Output the (X, Y) coordinate of the center of the cell containing the given text.  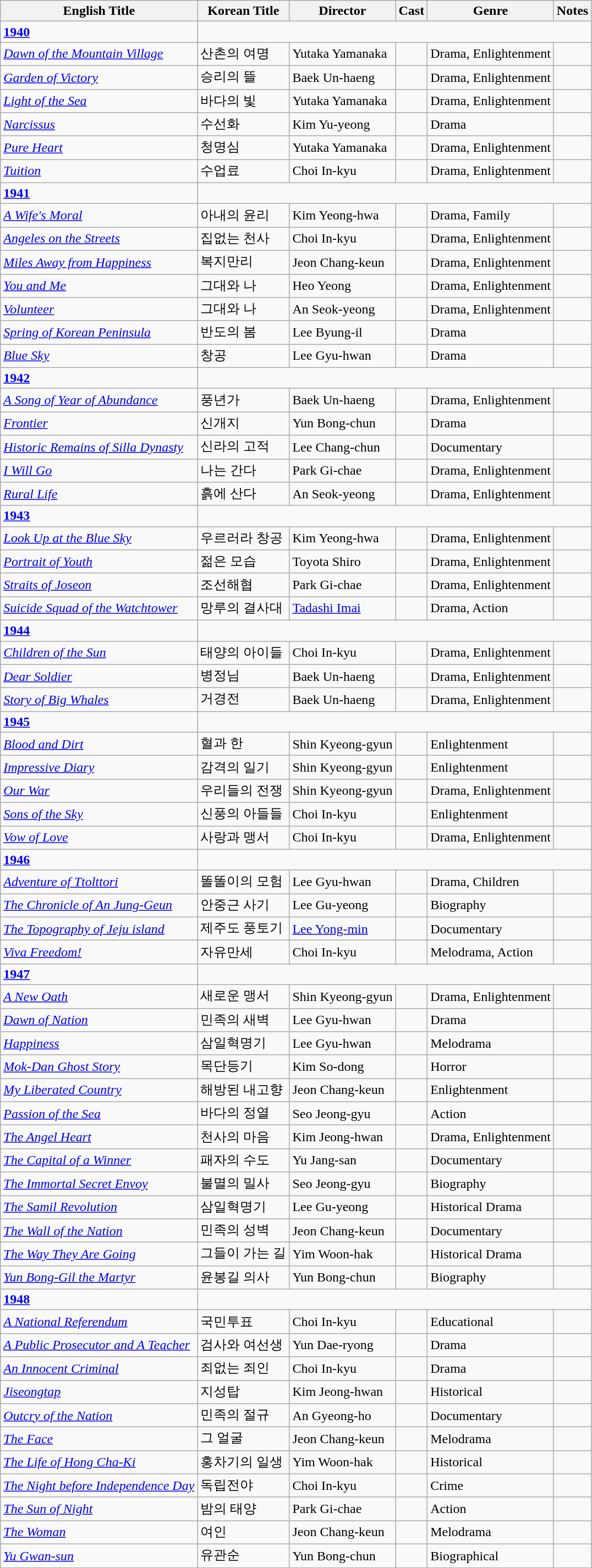
The Life of Hong Cha-Ki (99, 1462)
A New Oath (99, 997)
Educational (491, 1322)
Happiness (99, 1044)
산촌의 여명 (243, 54)
해방된 내고향 (243, 1090)
Yun Bong-Gil the Martyr (99, 1277)
I Will Go (99, 471)
An Gyeong-ho (342, 1416)
그들이 가는 길 (243, 1254)
패자의 수도 (243, 1160)
Historic Remains of Silla Dynasty (99, 447)
새로운 맹서 (243, 997)
Look Up at the Blue Sky (99, 538)
승리의 뜰 (243, 77)
민족의 성벽 (243, 1231)
우르러라 창공 (243, 538)
검사와 여선생 (243, 1345)
Tuition (99, 172)
The Wall of the Nation (99, 1231)
Drama, Children (491, 882)
Melodrama, Action (491, 953)
1943 (99, 516)
Outcry of the Nation (99, 1416)
목단등기 (243, 1067)
A Wife's Moral (99, 216)
Straits of Joseon (99, 585)
나는 간다 (243, 471)
자유만세 (243, 953)
바다의 정열 (243, 1113)
사랑과 맹서 (243, 838)
Spring of Korean Peninsula (99, 332)
Toyota Shiro (342, 562)
Dear Soldier (99, 676)
지성탑 (243, 1393)
1948 (99, 1300)
The Topography of Jeju island (99, 928)
You and Me (99, 286)
Pure Heart (99, 147)
똘똘이의 모험 (243, 882)
국민투표 (243, 1322)
태양의 아이들 (243, 653)
독립전야 (243, 1486)
Vow of Love (99, 838)
Adventure of Ttolttori (99, 882)
The Way They Are Going (99, 1254)
Angeles on the Streets (99, 239)
Light of the Sea (99, 101)
조선해협 (243, 585)
제주도 풍토기 (243, 928)
감격의 일기 (243, 768)
민족의 새벽 (243, 1020)
Kim So-dong (342, 1067)
풍년가 (243, 400)
Children of the Sun (99, 653)
집없는 천사 (243, 239)
Horror (491, 1067)
The Capital of a Winner (99, 1160)
My Liberated Country (99, 1090)
Biographical (491, 1555)
수업료 (243, 172)
죄없는 죄인 (243, 1368)
밤의 태양 (243, 1509)
Drama, Action (491, 608)
유관순 (243, 1555)
Blood and Dirt (99, 744)
Viva Freedom! (99, 953)
Kim Yu-yeong (342, 124)
Impressive Diary (99, 768)
Blue Sky (99, 356)
그 얼굴 (243, 1439)
Lee Yong-min (342, 928)
Drama, Family (491, 216)
홍차기의 일생 (243, 1462)
Suicide Squad of the Watchtower (99, 608)
Lee Chang-chun (342, 447)
Notes (572, 11)
1945 (99, 722)
아내의 윤리 (243, 216)
여인 (243, 1532)
A National Referendum (99, 1322)
Heo Yeong (342, 286)
바다의 빛 (243, 101)
1946 (99, 860)
English Title (99, 11)
Mok-Dan Ghost Story (99, 1067)
젊은 모습 (243, 562)
The Samil Revolution (99, 1208)
Dawn of Nation (99, 1020)
1940 (99, 32)
Tadashi Imai (342, 608)
Portrait of Youth (99, 562)
Director (342, 11)
A Public Prosecutor and A Teacher (99, 1345)
Yun Dae-ryong (342, 1345)
천사의 마음 (243, 1137)
신개지 (243, 423)
망루의 결사대 (243, 608)
1947 (99, 974)
Dawn of the Mountain Village (99, 54)
거경전 (243, 700)
민족의 절규 (243, 1416)
병정님 (243, 676)
Yu Gwan-sun (99, 1555)
The Angel Heart (99, 1137)
The Face (99, 1439)
Passion of the Sea (99, 1113)
Korean Title (243, 11)
Garden of Victory (99, 77)
The Sun of Night (99, 1509)
Narcissus (99, 124)
Frontier (99, 423)
창공 (243, 356)
안중근 사기 (243, 905)
청명심 (243, 147)
Miles Away from Happiness (99, 262)
복지만리 (243, 262)
흙에 산다 (243, 494)
Genre (491, 11)
A Song of Year of Abundance (99, 400)
The Chronicle of An Jung-Geun (99, 905)
1944 (99, 630)
신라의 고적 (243, 447)
Lee Byung-il (342, 332)
혈과 한 (243, 744)
Crime (491, 1486)
The Woman (99, 1532)
Volunteer (99, 309)
신풍의 아들들 (243, 814)
Yu Jang-san (342, 1160)
Cast (412, 11)
Sons of the Sky (99, 814)
The Immortal Secret Envoy (99, 1184)
우리들의 전쟁 (243, 791)
Our War (99, 791)
반도의 봄 (243, 332)
윤봉길 의사 (243, 1277)
The Night before Independence Day (99, 1486)
1942 (99, 378)
Jiseongtap (99, 1393)
불멸의 밀사 (243, 1184)
Story of Big Whales (99, 700)
An Innocent Criminal (99, 1368)
Rural Life (99, 494)
수선화 (243, 124)
1941 (99, 193)
